Scan for the cell matching the given text and deliver its (x, y) coordinate at center. 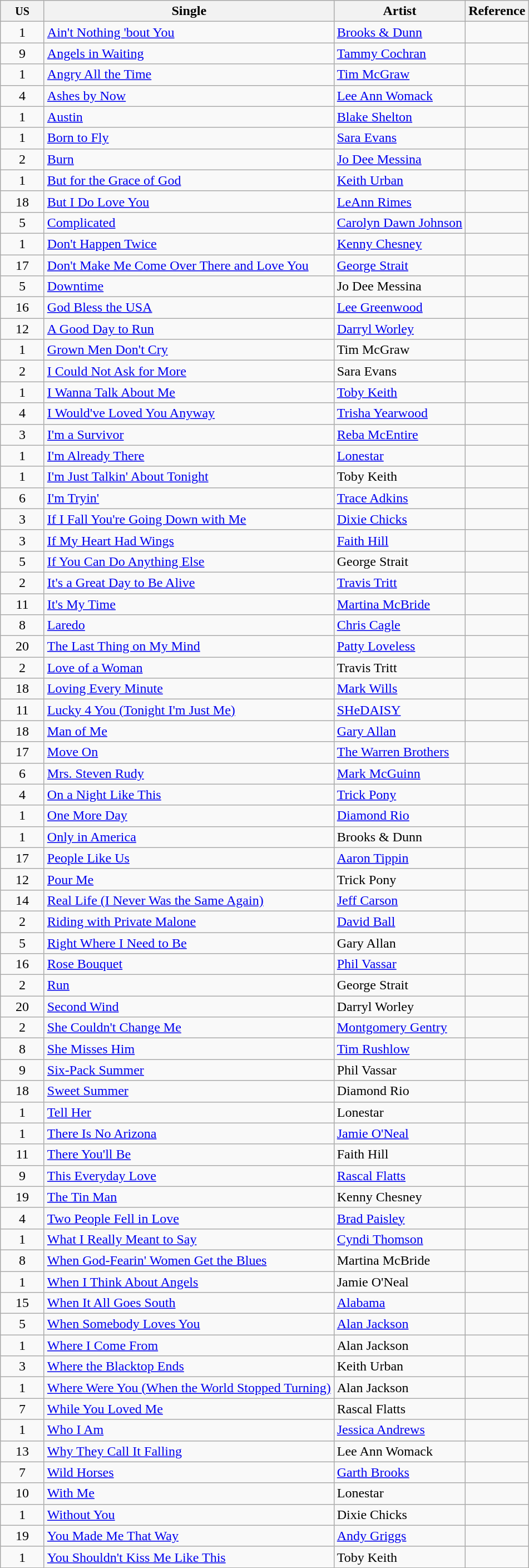
Grown Men Don't Cry (189, 350)
Don't Make Me Come Over There and Love You (189, 265)
Lee Greenwood (399, 308)
You Shouldn't Kiss Me Like This (189, 1557)
People Like Us (189, 858)
LeAnn Rimes (399, 201)
Only in America (189, 837)
There Is No Arizona (189, 1133)
There You'll Be (189, 1155)
Downtime (189, 287)
The Tin Man (189, 1197)
Rose Bouquet (189, 964)
Trisha Yearwood (399, 413)
You Made Me That Way (189, 1536)
Cyndi Thomson (399, 1239)
But I Do Love You (189, 201)
She Misses Him (189, 1049)
I'm Already There (189, 456)
The Last Thing on My Mind (189, 647)
God Bless the USA (189, 308)
I Could Not Ask for More (189, 371)
Wild Horses (189, 1472)
It's a Great Day to Be Alive (189, 583)
I'm a Survivor (189, 435)
Pour Me (189, 879)
If My Heart Had Wings (189, 540)
SHeDAISY (399, 710)
When I Think About Angels (189, 1281)
Right Where I Need to Be (189, 943)
Second Wind (189, 1007)
Mark Wills (399, 689)
US (22, 11)
Mrs. Steven Rudy (189, 773)
Real Life (I Never Was the Same Again) (189, 900)
Loving Every Minute (189, 689)
Alabama (399, 1303)
When Somebody Loves You (189, 1324)
Chris Cagle (399, 625)
Aaron Tippin (399, 858)
Two People Fell in Love (189, 1218)
But for the Grace of God (189, 180)
Why They Call It Falling (189, 1451)
Brad Paisley (399, 1218)
15 (22, 1303)
If I Fall You're Going Down with Me (189, 519)
One More Day (189, 816)
Carolyn Dawn Johnson (399, 223)
It's My Time (189, 604)
This Everyday Love (189, 1176)
Mark McGuinn (399, 773)
I Wanna Talk About Me (189, 392)
When God-Fearin' Women Get the Blues (189, 1260)
A Good Day to Run (189, 329)
Love of a Woman (189, 668)
With Me (189, 1493)
Reba McEntire (399, 435)
Angels in Waiting (189, 53)
Trace Adkins (399, 498)
Man of Me (189, 731)
Montgomery Gentry (399, 1028)
Angry All the Time (189, 75)
Born to Fly (189, 138)
Complicated (189, 223)
When It All Goes South (189, 1303)
Sweet Summer (189, 1091)
Where the Blacktop Ends (189, 1367)
Jessica Andrews (399, 1430)
Don't Happen Twice (189, 244)
Jeff Carson (399, 900)
Ashes by Now (189, 96)
Blake Shelton (399, 117)
Andy Griggs (399, 1536)
Burn (189, 159)
Where I Come From (189, 1345)
14 (22, 900)
Riding with Private Malone (189, 921)
Tim Rushlow (399, 1049)
I'm Just Talkin' About Tonight (189, 477)
On a Night Like This (189, 795)
While You Loved Me (189, 1409)
Lucky 4 You (Tonight I'm Just Me) (189, 710)
10 (22, 1493)
Patty Loveless (399, 647)
Who I Am (189, 1430)
Artist (399, 11)
I Would've Loved You Anyway (189, 413)
What I Really Meant to Say (189, 1239)
Single (189, 11)
Tell Her (189, 1112)
Move On (189, 752)
Run (189, 985)
Reference (497, 11)
Six-Pack Summer (189, 1070)
Tammy Cochran (399, 53)
She Couldn't Change Me (189, 1028)
If You Can Do Anything Else (189, 561)
I'm Tryin' (189, 498)
David Ball (399, 921)
Austin (189, 117)
Laredo (189, 625)
The Warren Brothers (399, 752)
Without You (189, 1515)
13 (22, 1451)
Ain't Nothing 'bout You (189, 32)
Where Were You (When the World Stopped Turning) (189, 1388)
Garth Brooks (399, 1472)
